Search for the cell housing the specified text and yield its [X, Y] center coordinate. 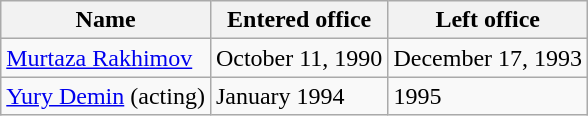
Entered office [298, 20]
January 1994 [298, 96]
December 17, 1993 [488, 58]
Yury Demin (acting) [106, 96]
Murtaza Rakhimov [106, 58]
October 11, 1990 [298, 58]
Name [106, 20]
1995 [488, 96]
Left office [488, 20]
